Capture the cell that displays the provided text and extract its (X, Y) central coordinate. 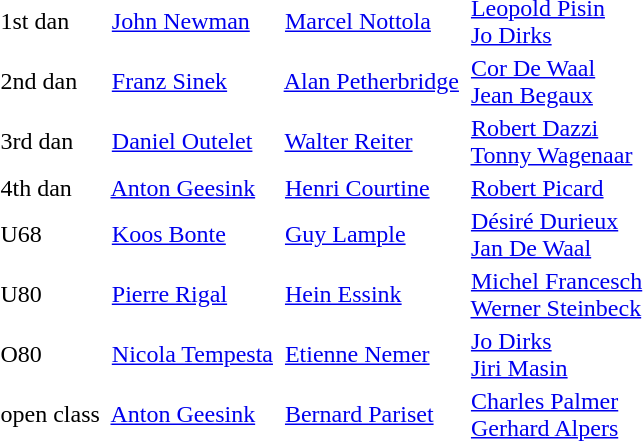
Henri Courtine (368, 188)
Koos Bonte (189, 234)
Robert Dazzi Tonny Wagenaar (553, 142)
Alan Petherbridge (368, 82)
Walter Reiter (368, 142)
Etienne Nemer (368, 354)
Nicola Tempesta (189, 354)
Guy Lample (368, 234)
Jo Dirks Jiri Masin (553, 354)
Pierre Rigal (189, 294)
Michel Francesch Werner Steinbeck (553, 294)
Désiré Durieux Jan De Waal (553, 234)
Franz Sinek (189, 82)
Cor De Waal Jean Begaux (553, 82)
Hein Essink (368, 294)
Robert Picard (553, 188)
Anton Geesink (189, 188)
Daniel Outelet (189, 142)
